Scan for the cell matching the given text and deliver its [x, y] coordinate at center. 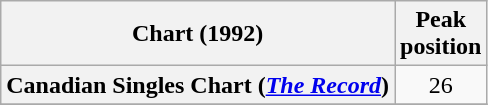
Peakposition [440, 34]
Chart (1992) [198, 34]
Canadian Singles Chart (The Record) [198, 85]
26 [440, 85]
